Extract the [x, y] coordinate from the center of the cell holding the provided text.  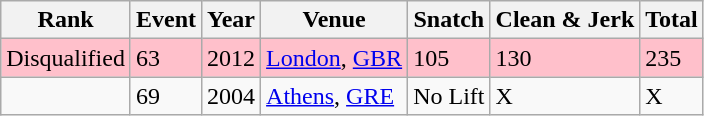
63 [166, 58]
Total [672, 20]
No Lift [449, 96]
69 [166, 96]
Disqualified [66, 58]
Venue [334, 20]
2004 [232, 96]
Athens, GRE [334, 96]
105 [449, 58]
Rank [66, 20]
London, GBR [334, 58]
Snatch [449, 20]
130 [565, 58]
Event [166, 20]
Year [232, 20]
Clean & Jerk [565, 20]
2012 [232, 58]
235 [672, 58]
